Provide the [X, Y] coordinate of the cell's center where the given text is located.  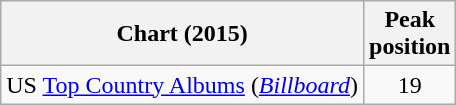
Chart (2015) [182, 34]
Peak position [410, 34]
19 [410, 85]
US Top Country Albums (Billboard) [182, 85]
